Find where the given text appears and provide that cell's center as [X, Y] coordinate. 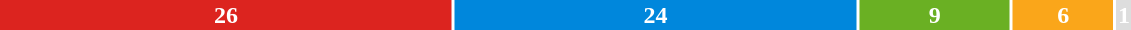
6 [1063, 15]
9 [934, 15]
24 [656, 15]
26 [226, 15]
